Search for the cell housing the specified text and yield its (x, y) center coordinate. 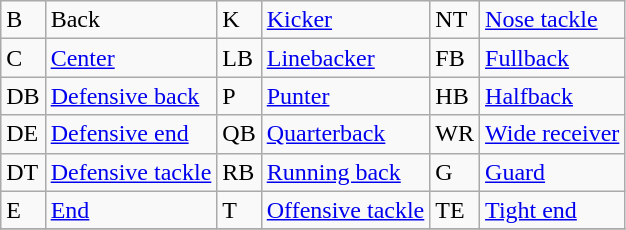
DB (23, 96)
Halfback (552, 96)
End (131, 210)
HB (455, 96)
B (23, 20)
WR (455, 134)
RB (239, 172)
LB (239, 58)
FB (455, 58)
Defensive tackle (131, 172)
QB (239, 134)
Fullback (552, 58)
Guard (552, 172)
DE (23, 134)
Running back (346, 172)
Back (131, 20)
Nose tackle (552, 20)
Quarterback (346, 134)
Punter (346, 96)
Tight end (552, 210)
E (23, 210)
Wide receiver (552, 134)
Kicker (346, 20)
K (239, 20)
P (239, 96)
Linebacker (346, 58)
Center (131, 58)
TE (455, 210)
Defensive end (131, 134)
Offensive tackle (346, 210)
C (23, 58)
Defensive back (131, 96)
G (455, 172)
DT (23, 172)
NT (455, 20)
T (239, 210)
